Search for the cell housing the specified text and yield its (x, y) center coordinate. 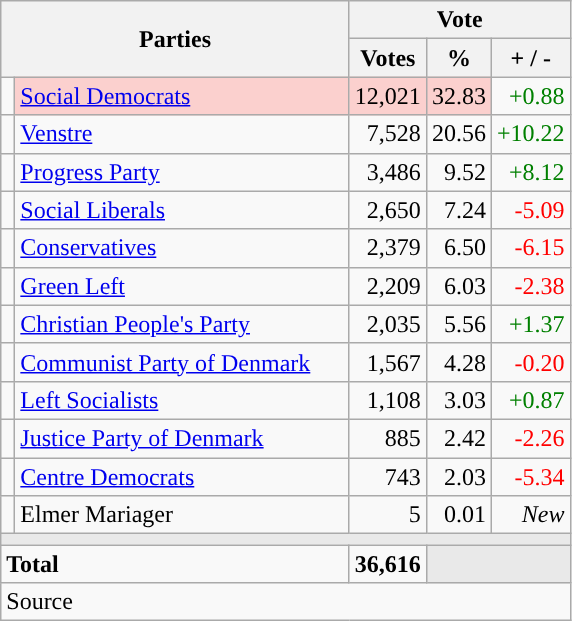
2,209 (388, 286)
% (458, 58)
Elmer Mariager (182, 515)
3,486 (388, 172)
2.42 (458, 438)
2,650 (388, 210)
2.03 (458, 477)
20.56 (458, 134)
Conservatives (182, 248)
Centre Democrats (182, 477)
New (530, 515)
+0.88 (530, 96)
6.03 (458, 286)
36,616 (388, 564)
-0.20 (530, 362)
+1.37 (530, 324)
2,379 (388, 248)
+10.22 (530, 134)
Venstre (182, 134)
-6.15 (530, 248)
Votes (388, 58)
3.03 (458, 400)
32.83 (458, 96)
Left Socialists (182, 400)
7,528 (388, 134)
+ / - (530, 58)
Social Democrats (182, 96)
0.01 (458, 515)
743 (388, 477)
9.52 (458, 172)
-5.34 (530, 477)
-5.09 (530, 210)
1,567 (388, 362)
2,035 (388, 324)
5.56 (458, 324)
+8.12 (530, 172)
-2.38 (530, 286)
Communist Party of Denmark (182, 362)
Parties (176, 39)
-2.26 (530, 438)
Christian People's Party (182, 324)
Vote (460, 20)
4.28 (458, 362)
6.50 (458, 248)
7.24 (458, 210)
+0.87 (530, 400)
Source (286, 602)
885 (388, 438)
Green Left (182, 286)
Progress Party (182, 172)
Social Liberals (182, 210)
Justice Party of Denmark (182, 438)
Total (176, 564)
12,021 (388, 96)
1,108 (388, 400)
5 (388, 515)
